Detect which cell encompasses the target text, then output its [x, y] center coordinate. 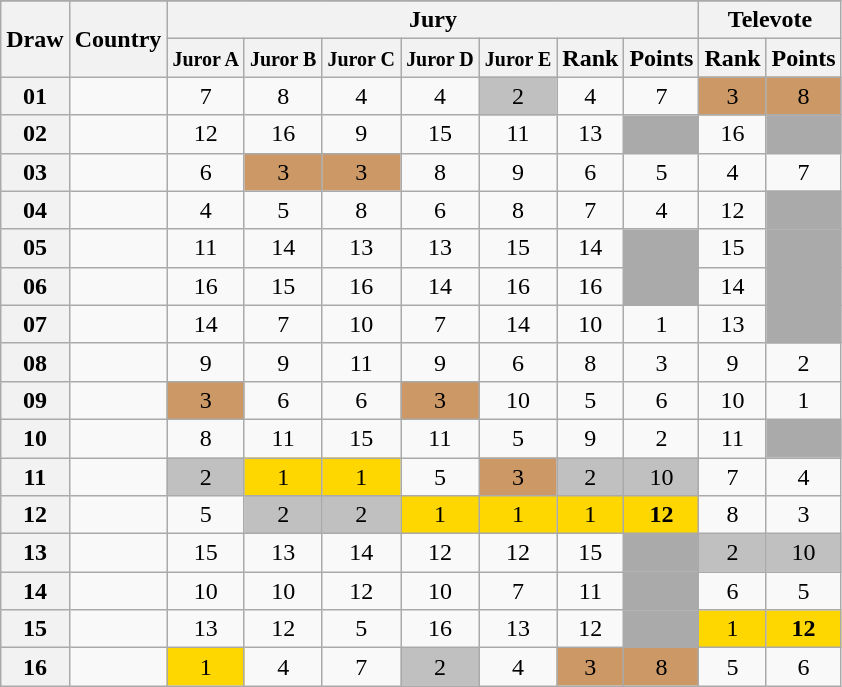
02 [35, 134]
Juror B [283, 58]
09 [35, 400]
Juror C [362, 58]
04 [35, 210]
03 [35, 172]
Country [118, 39]
Televote [770, 20]
Draw [35, 39]
05 [35, 248]
07 [35, 324]
Juror A [206, 58]
06 [35, 286]
08 [35, 362]
01 [35, 96]
Jury [433, 20]
Juror E [518, 58]
Juror D [440, 58]
